Return [X, Y] of the center of cell containing provided text 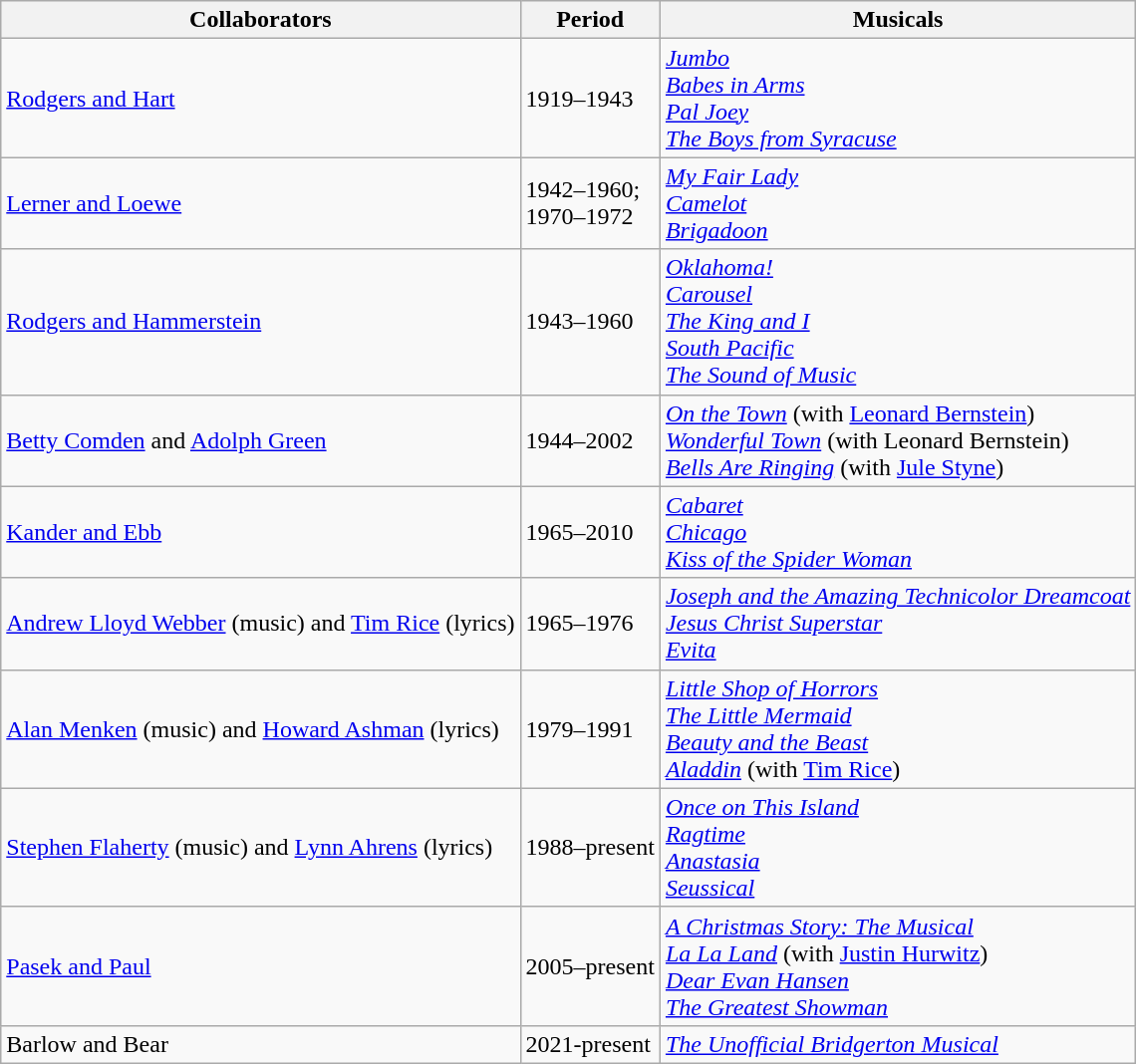
2021-present [590, 1044]
CabaretChicagoKiss of the Spider Woman [897, 532]
1944–2002 [590, 440]
Lerner and Loewe [261, 203]
1943–1960 [590, 322]
1965–2010 [590, 532]
Collaborators [261, 20]
1965–1976 [590, 624]
Once on This IslandRagtimeAnastasiaSeussical [897, 847]
Barlow and Bear [261, 1044]
1942–1960;1970–1972 [590, 203]
Stephen Flaherty (music) and Lynn Ahrens (lyrics) [261, 847]
1919–1943 [590, 98]
1988–present [590, 847]
On the Town (with Leonard Bernstein)Wonderful Town (with Leonard Bernstein)Bells Are Ringing (with Jule Styne) [897, 440]
Period [590, 20]
Andrew Lloyd Webber (music) and Tim Rice (lyrics) [261, 624]
1979–1991 [590, 729]
Pasek and Paul [261, 966]
Alan Menken (music) and Howard Ashman (lyrics) [261, 729]
The Unofficial Bridgerton Musical [897, 1044]
2005–present [590, 966]
Oklahoma!CarouselThe King and ISouth PacificThe Sound of Music [897, 322]
A Christmas Story: The MusicalLa La Land (with Justin Hurwitz)Dear Evan HansenThe Greatest Showman [897, 966]
Rodgers and Hart [261, 98]
Musicals [897, 20]
Little Shop of HorrorsThe Little MermaidBeauty and the BeastAladdin (with Tim Rice) [897, 729]
My Fair LadyCamelotBrigadoon [897, 203]
Rodgers and Hammerstein [261, 322]
Kander and Ebb [261, 532]
Joseph and the Amazing Technicolor DreamcoatJesus Christ SuperstarEvita [897, 624]
Betty Comden and Adolph Green [261, 440]
JumboBabes in ArmsPal JoeyThe Boys from Syracuse [897, 98]
